For the text-containing cell, return its midpoint in (X, Y) coordinate format. 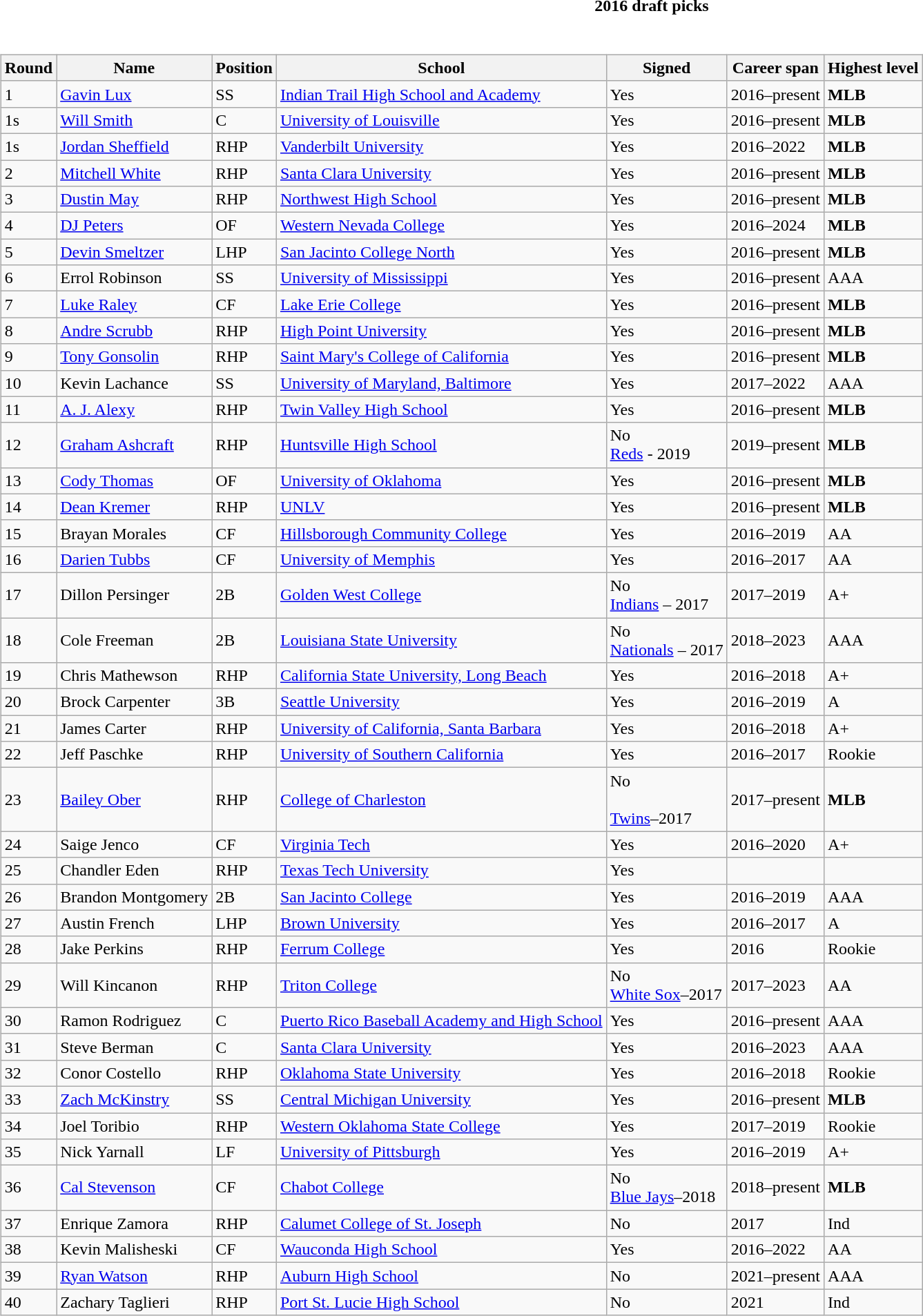
Ramon Rodriguez (134, 1020)
18 (28, 639)
California State University, Long Beach (441, 676)
Chandler Eden (134, 871)
University of Memphis (441, 559)
Northwest High School (441, 200)
Bailey Ober (134, 800)
Zachary Taglieri (134, 1302)
3 (28, 200)
Nick Yarnall (134, 1152)
2016–2024 (775, 226)
15 (28, 533)
Huntsville High School (441, 445)
2017–present (775, 800)
Austin French (134, 923)
College of Charleston (441, 800)
Brown University (441, 923)
Gavin Lux (134, 94)
Oklahoma State University (441, 1073)
14 (28, 507)
2016–2020 (775, 844)
Ryan Watson (134, 1276)
Louisiana State University (441, 639)
9 (28, 357)
School (441, 68)
NoWhite Sox–2017 (667, 985)
Round (28, 68)
NoBlue Jays–2018 (667, 1188)
Conor Costello (134, 1073)
Twin Valley High School (441, 409)
40 (28, 1302)
Jordan Sheffield (134, 146)
Calumet College of St. Joseph (441, 1223)
21 (28, 728)
37 (28, 1223)
UNLV (441, 507)
31 (28, 1047)
University of California, Santa Barbara (441, 728)
Kevin Lachance (134, 383)
Brock Carpenter (134, 702)
Position (244, 68)
LF (244, 1152)
Name (134, 68)
35 (28, 1152)
Will Smith (134, 120)
Jake Perkins (134, 949)
Zach McKinstry (134, 1099)
Will Kincanon (134, 985)
Devin Smeltzer (134, 252)
Jeff Paschke (134, 755)
2017–2022 (775, 383)
3B (244, 702)
Darien Tubbs (134, 559)
10 (28, 383)
Highest level (873, 68)
1 (28, 94)
Cody Thomas (134, 481)
Virginia Tech (441, 844)
32 (28, 1073)
12 (28, 445)
Lake Erie College (441, 304)
San Jacinto College North (441, 252)
Joel Toribio (134, 1126)
Graham Ashcraft (134, 445)
30 (28, 1020)
Enrique Zamora (134, 1223)
27 (28, 923)
25 (28, 871)
2021–present (775, 1276)
Chabot College (441, 1188)
4 (28, 226)
University of Pittsburgh (441, 1152)
Auburn High School (441, 1276)
Port St. Lucie High School (441, 1302)
34 (28, 1126)
26 (28, 897)
Errol Robinson (134, 278)
Western Nevada College (441, 226)
Signed (667, 68)
2018–present (775, 1188)
5 (28, 252)
Brayan Morales (134, 533)
19 (28, 676)
Luke Raley (134, 304)
28 (28, 949)
Seattle University (441, 702)
University of Louisville (441, 120)
A. J. Alexy (134, 409)
University of Southern California (441, 755)
Saint Mary's College of California (441, 357)
Dean Kremer (134, 507)
James Carter (134, 728)
Texas Tech University (441, 871)
University of Mississippi (441, 278)
29 (28, 985)
Cole Freeman (134, 639)
2016–2023 (775, 1047)
Ferrum College (441, 949)
2017–2023 (775, 985)
36 (28, 1188)
Dillon Persinger (134, 595)
Chris Mathewson (134, 676)
Western Oklahoma State College (441, 1126)
DJ Peters (134, 226)
2016 (775, 949)
17 (28, 595)
Steve Berman (134, 1047)
Kevin Malisheski (134, 1250)
Cal Stevenson (134, 1188)
NoNationals – 2017 (667, 639)
Andre Scrubb (134, 331)
38 (28, 1250)
Golden West College (441, 595)
2018–2023 (775, 639)
Saige Jenco (134, 844)
Brandon Montgomery (134, 897)
16 (28, 559)
6 (28, 278)
Triton College (441, 985)
39 (28, 1276)
Dustin May (134, 200)
2021 (775, 1302)
NoTwins–2017 (667, 800)
33 (28, 1099)
11 (28, 409)
Career span (775, 68)
Hillsborough Community College (441, 533)
Central Michigan University (441, 1099)
University of Maryland, Baltimore (441, 383)
University of Oklahoma (441, 481)
High Point University (441, 331)
2 (28, 173)
24 (28, 844)
23 (28, 800)
San Jacinto College (441, 897)
Mitchell White (134, 173)
Puerto Rico Baseball Academy and High School (441, 1020)
2017 (775, 1223)
13 (28, 481)
Vanderbilt University (441, 146)
Tony Gonsolin (134, 357)
Indian Trail High School and Academy (441, 94)
NoReds - 2019 (667, 445)
7 (28, 304)
NoIndians – 2017 (667, 595)
2019–present (775, 445)
22 (28, 755)
20 (28, 702)
8 (28, 331)
Wauconda High School (441, 1250)
